Capture the cell that displays the provided text and extract its [x, y] central coordinate. 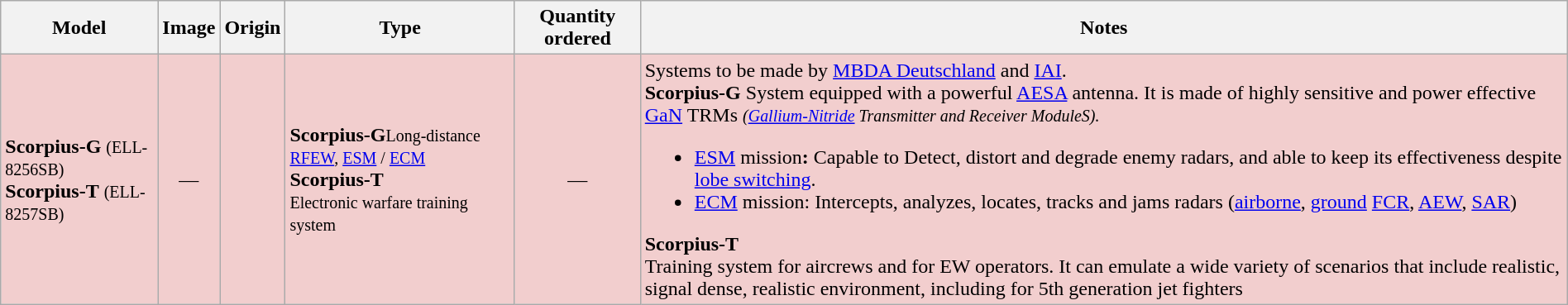
Image [189, 28]
Notes [1103, 28]
Origin [253, 28]
Model [79, 28]
Scorpius-GLong-distance RFEW, ESM / ECMScorpius-TElectronic warfare training system [400, 179]
Type [400, 28]
Scorpius-G (ELL-8256SB)Scorpius-T (ELL-8257SB) [79, 179]
Quantity ordered [577, 28]
